Provide the (X, Y) coordinate of the cell's center where the given text is located.  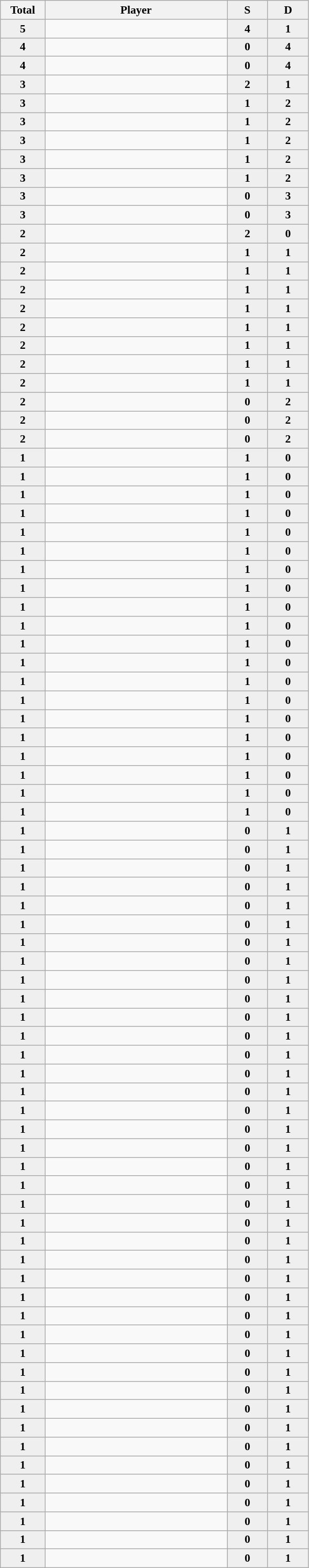
5 (23, 29)
S (248, 10)
Total (23, 10)
D (288, 10)
Player (136, 10)
